Return (X, Y) of the center of cell containing provided text 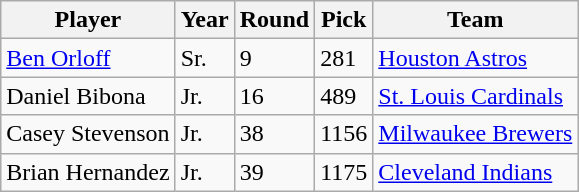
38 (274, 134)
Sr. (204, 58)
281 (344, 58)
1175 (344, 172)
St. Louis Cardinals (476, 96)
Milwaukee Brewers (476, 134)
Player (88, 20)
9 (274, 58)
39 (274, 172)
Houston Astros (476, 58)
Ben Orloff (88, 58)
Brian Hernandez (88, 172)
1156 (344, 134)
Daniel Bibona (88, 96)
16 (274, 96)
Team (476, 20)
Year (204, 20)
Pick (344, 20)
Casey Stevenson (88, 134)
Round (274, 20)
Cleveland Indians (476, 172)
489 (344, 96)
